From the cell containing the given text, extract its center point as (X, Y) coordinate. 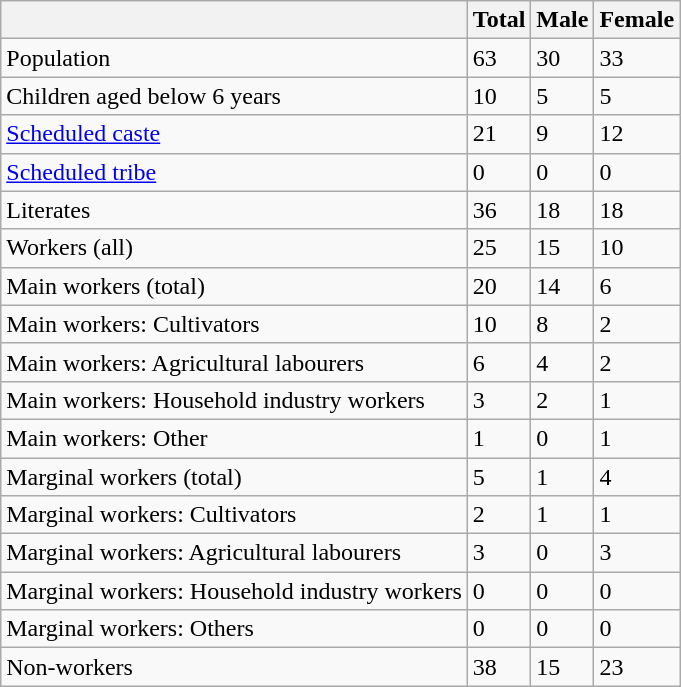
Literates (234, 210)
23 (637, 667)
21 (499, 134)
Main workers: Household industry workers (234, 400)
Marginal workers (total) (234, 477)
Population (234, 58)
Scheduled tribe (234, 172)
Marginal workers: Others (234, 629)
Non-workers (234, 667)
Marginal workers: Cultivators (234, 515)
20 (499, 286)
25 (499, 248)
Female (637, 20)
33 (637, 58)
Children aged below 6 years (234, 96)
8 (562, 324)
30 (562, 58)
63 (499, 58)
14 (562, 286)
Main workers: Cultivators (234, 324)
Workers (all) (234, 248)
9 (562, 134)
Scheduled caste (234, 134)
Main workers: Other (234, 438)
36 (499, 210)
Marginal workers: Agricultural labourers (234, 553)
38 (499, 667)
Total (499, 20)
Male (562, 20)
Marginal workers: Household industry workers (234, 591)
12 (637, 134)
Main workers (total) (234, 286)
Main workers: Agricultural labourers (234, 362)
